Return the (X, Y) coordinate for the center point of the cell that contains the specified text.  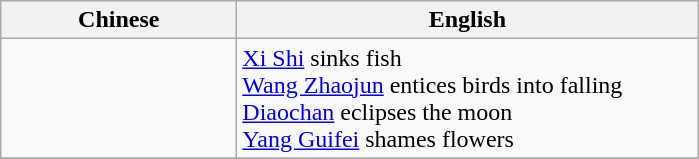
English (468, 20)
Chinese (119, 20)
Xi Shi sinks fishWang Zhaojun entices birds into fallingDiaochan eclipses the moonYang Guifei shames flowers (468, 98)
